Search for the cell housing the specified text and yield its [x, y] center coordinate. 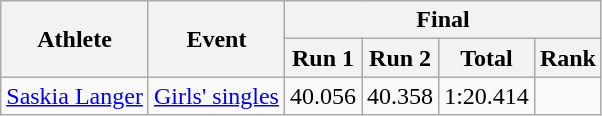
Event [216, 39]
Girls' singles [216, 96]
Run 2 [400, 58]
Run 1 [322, 58]
Athlete [75, 39]
Total [487, 58]
40.358 [400, 96]
Saskia Langer [75, 96]
40.056 [322, 96]
Final [442, 20]
Rank [568, 58]
1:20.414 [487, 96]
